For the text-containing cell, return its midpoint in [x, y] coordinate format. 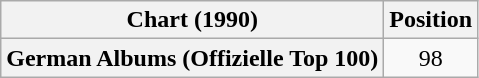
German Albums (Offizielle Top 100) [192, 58]
Position [431, 20]
98 [431, 58]
Chart (1990) [192, 20]
